Provide the [x, y] coordinate of the cell's center where the given text is located.  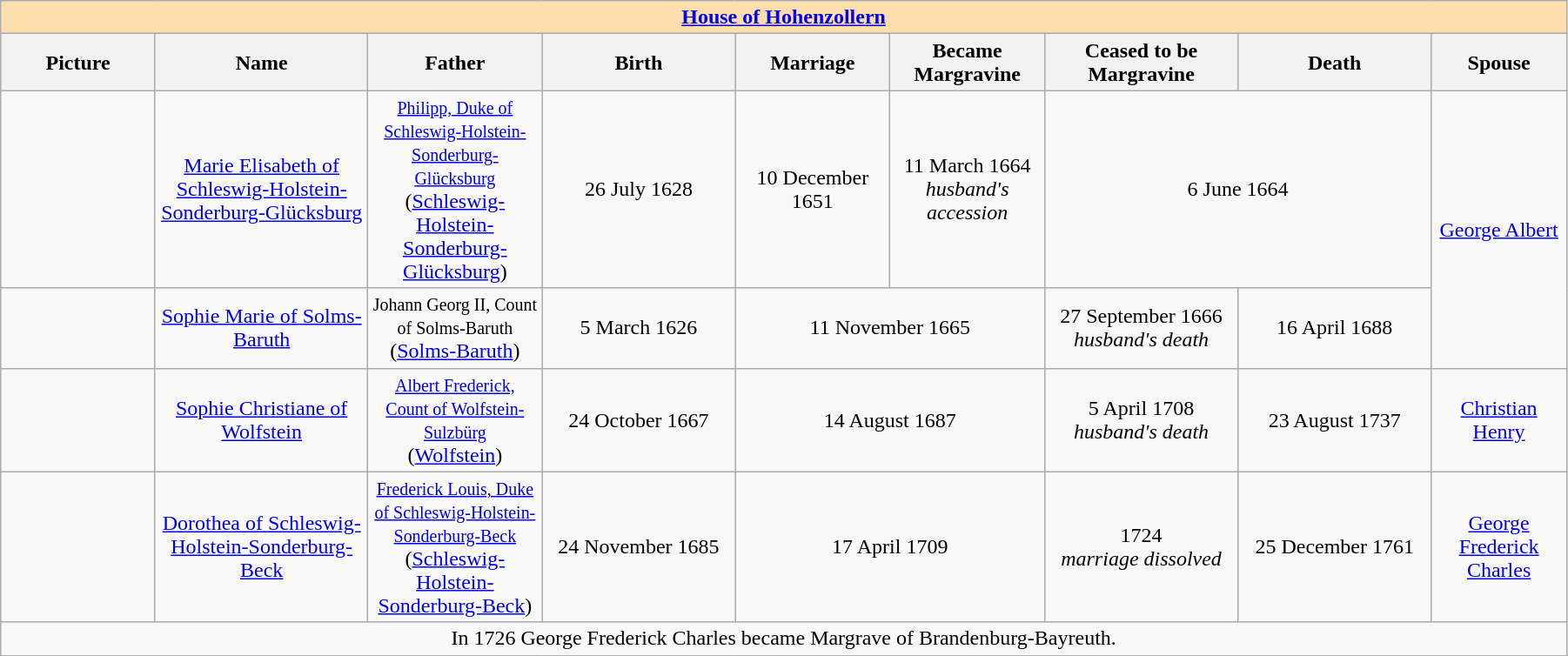
Father [455, 63]
17 April 1709 [889, 546]
1724marriage dissolved [1141, 546]
Marriage [813, 63]
Marie Elisabeth of Schleswig-Holstein-Sonderburg-Glücksburg [261, 190]
24 October 1667 [639, 419]
Johann Georg II, Count of Solms-Baruth(Solms-Baruth) [455, 328]
In 1726 George Frederick Charles became Margrave of Brandenburg-Bayreuth. [784, 639]
6 June 1664 [1237, 190]
Christian Henry [1499, 419]
House of Hohenzollern [784, 17]
George Frederick Charles [1499, 546]
Name [261, 63]
Spouse [1499, 63]
Albert Frederick, Count of Wolfstein-Sulzbürg(Wolfstein) [455, 419]
5 March 1626 [639, 328]
George Albert [1499, 230]
11 March 1664husband's accession [968, 190]
Death [1335, 63]
24 November 1685 [639, 546]
Philipp, Duke of Schleswig-Holstein-Sonderburg-Glücksburg(Schleswig-Holstein-Sonderburg-Glücksburg) [455, 190]
16 April 1688 [1335, 328]
Picture [78, 63]
Sophie Marie of Solms-Baruth [261, 328]
11 November 1665 [889, 328]
25 December 1761 [1335, 546]
Sophie Christiane of Wolfstein [261, 419]
Frederick Louis, Duke of Schleswig-Holstein-Sonderburg-Beck(Schleswig-Holstein-Sonderburg-Beck) [455, 546]
26 July 1628 [639, 190]
Became Margravine [968, 63]
Birth [639, 63]
10 December 1651 [813, 190]
Dorothea of Schleswig-Holstein-Sonderburg-Beck [261, 546]
23 August 1737 [1335, 419]
27 September 1666husband's death [1141, 328]
5 April 1708husband's death [1141, 419]
14 August 1687 [889, 419]
Ceased to be Margravine [1141, 63]
